For the text-containing cell, return its midpoint in [X, Y] coordinate format. 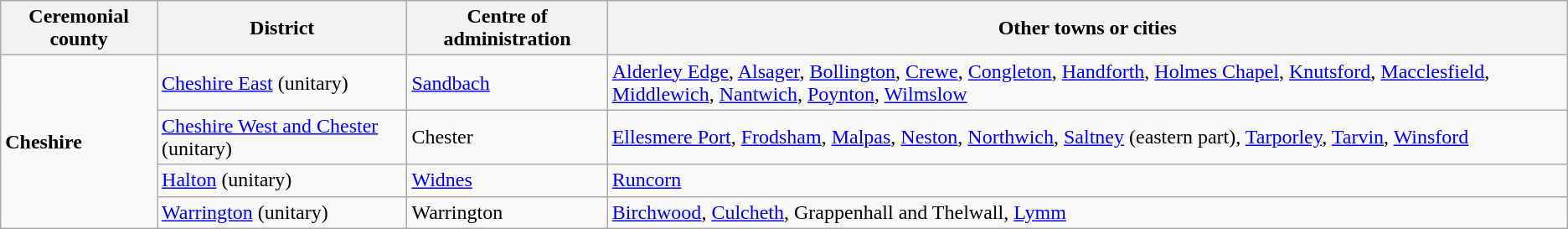
Ceremonial county [79, 29]
Runcorn [1087, 180]
District [282, 29]
Centre of administration [508, 29]
Other towns or cities [1087, 29]
Sandbach [508, 82]
Cheshire West and Chester (unitary) [282, 138]
Cheshire East (unitary) [282, 82]
Warrington (unitary) [282, 212]
Ellesmere Port, Frodsham, Malpas, Neston, Northwich, Saltney (eastern part), Tarporley, Tarvin, Winsford [1087, 138]
Birchwood, Culcheth, Grappenhall and Thelwall, Lymm [1087, 212]
Widnes [508, 180]
Cheshire [79, 142]
Chester [508, 138]
Halton (unitary) [282, 180]
Alderley Edge, Alsager, Bollington, Crewe, Congleton, Handforth, Holmes Chapel, Knutsford, Macclesfield, Middlewich, Nantwich, Poynton, Wilmslow [1087, 82]
Warrington [508, 212]
